Return the [x, y] coordinate for the center point of the cell that contains the specified text.  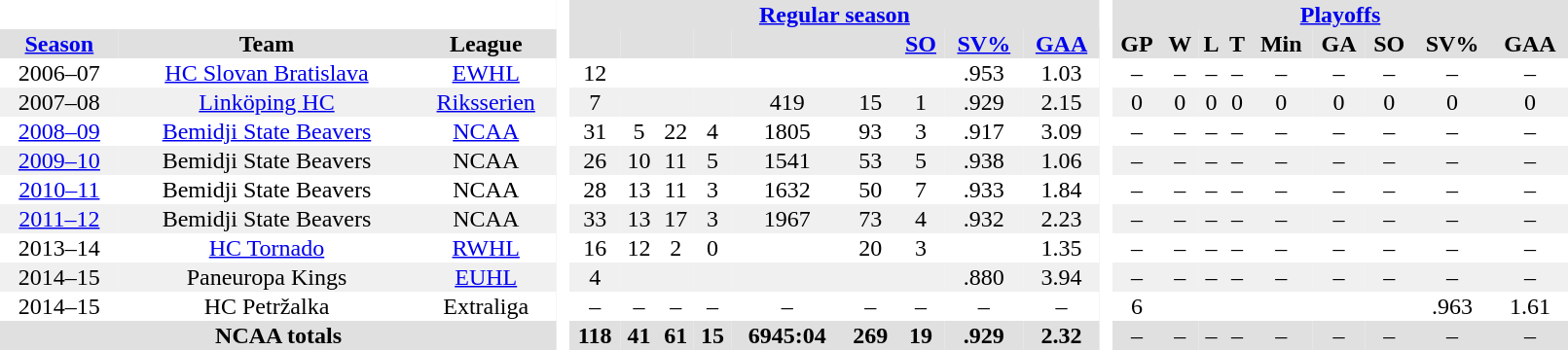
.938 [983, 160]
Linköping HC [267, 102]
20 [870, 248]
T [1238, 44]
EUHL [486, 277]
2011–12 [59, 219]
L [1211, 44]
19 [921, 335]
2 [675, 248]
3.94 [1061, 277]
31 [596, 131]
6945:04 [787, 335]
2.23 [1061, 219]
419 [787, 102]
GP [1137, 44]
2013–14 [59, 248]
League [486, 44]
1.03 [1061, 73]
269 [870, 335]
2006–07 [59, 73]
1.61 [1530, 306]
2.15 [1061, 102]
93 [870, 131]
.932 [983, 219]
50 [870, 190]
17 [675, 219]
W [1180, 44]
3.09 [1061, 131]
Min [1281, 44]
.963 [1452, 306]
HC Tornado [267, 248]
Riksserien [486, 102]
1.84 [1061, 190]
6 [1137, 306]
61 [675, 335]
1632 [787, 190]
EWHL [486, 73]
41 [639, 335]
1.06 [1061, 160]
53 [870, 160]
GA [1339, 44]
Extraliga [486, 306]
RWHL [486, 248]
2007–08 [59, 102]
2010–11 [59, 190]
16 [596, 248]
.933 [983, 190]
28 [596, 190]
Season [59, 44]
1541 [787, 160]
2008–09 [59, 131]
HC Petržalka [267, 306]
2009–10 [59, 160]
1 [921, 102]
1.35 [1061, 248]
.953 [983, 73]
26 [596, 160]
1805 [787, 131]
.917 [983, 131]
2.32 [1061, 335]
33 [596, 219]
10 [639, 160]
118 [596, 335]
Team [267, 44]
Paneuropa Kings [267, 277]
.880 [983, 277]
1967 [787, 219]
HC Slovan Bratislava [267, 73]
Regular season [835, 15]
73 [870, 219]
22 [675, 131]
NCAA totals [278, 335]
